Return the (X, Y) coordinate for the center point of the cell that contains the specified text.  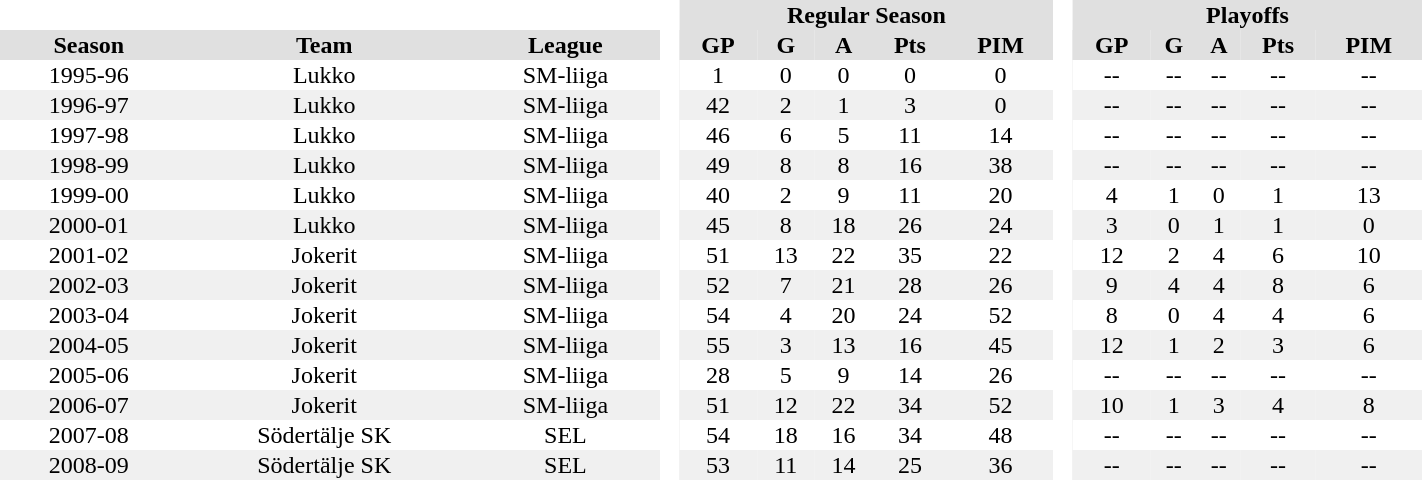
55 (718, 345)
Regular Season (866, 15)
1995-96 (89, 75)
7 (786, 285)
35 (910, 255)
2007-08 (89, 435)
Team (324, 45)
36 (1000, 465)
21 (844, 285)
42 (718, 105)
1999-00 (89, 195)
25 (910, 465)
Playoffs (1248, 15)
2004-05 (89, 345)
1997-98 (89, 135)
38 (1000, 165)
40 (718, 195)
1998-99 (89, 165)
2002-03 (89, 285)
46 (718, 135)
1996-97 (89, 105)
2006-07 (89, 405)
49 (718, 165)
48 (1000, 435)
2001-02 (89, 255)
2003-04 (89, 315)
2005-06 (89, 375)
Season (89, 45)
53 (718, 465)
League (566, 45)
2008-09 (89, 465)
2000-01 (89, 225)
